Output the (X, Y) coordinate of the center of the cell containing the given text.  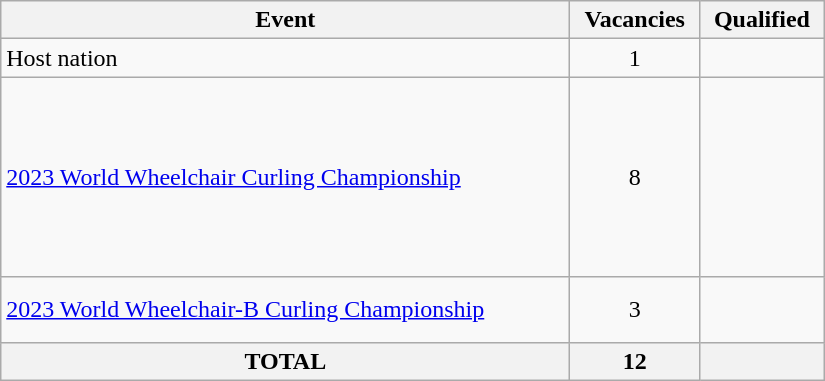
1 (635, 58)
8 (635, 177)
Host nation (286, 58)
12 (635, 361)
3 (635, 310)
TOTAL (286, 361)
Qualified (762, 20)
2023 World Wheelchair Curling Championship (286, 177)
2023 World Wheelchair-B Curling Championship (286, 310)
Vacancies (635, 20)
Event (286, 20)
